Search for the cell housing the specified text and yield its (x, y) center coordinate. 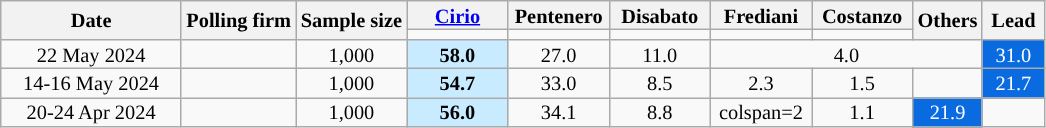
Disabato (660, 14)
27.0 (558, 54)
Pentenero (558, 14)
Others (948, 20)
colspan=2 (760, 112)
8.8 (660, 112)
21.7 (1013, 82)
22 May 2024 (92, 54)
58.0 (458, 54)
11.0 (660, 54)
21.9 (948, 112)
34.1 (558, 112)
4.0 (846, 54)
Costanzo (862, 14)
54.7 (458, 82)
31.0 (1013, 54)
14-16 May 2024 (92, 82)
1.1 (862, 112)
Polling firm (238, 20)
1.5 (862, 82)
56.0 (458, 112)
Sample size (352, 20)
Cirio (458, 14)
Lead (1013, 20)
8.5 (660, 82)
Frediani (760, 14)
33.0 (558, 82)
2.3 (760, 82)
Date (92, 20)
20-24 Apr 2024 (92, 112)
